Provide the (X, Y) coordinate of the cell's center where the given text is located.  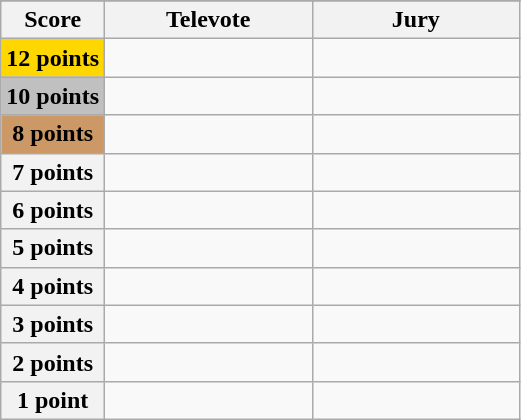
10 points (53, 96)
5 points (53, 248)
4 points (53, 286)
7 points (53, 172)
1 point (53, 400)
Jury (416, 20)
12 points (53, 58)
Televote (209, 20)
2 points (53, 362)
8 points (53, 134)
6 points (53, 210)
Score (53, 20)
3 points (53, 324)
